Search for the cell housing the specified text and yield its (X, Y) center coordinate. 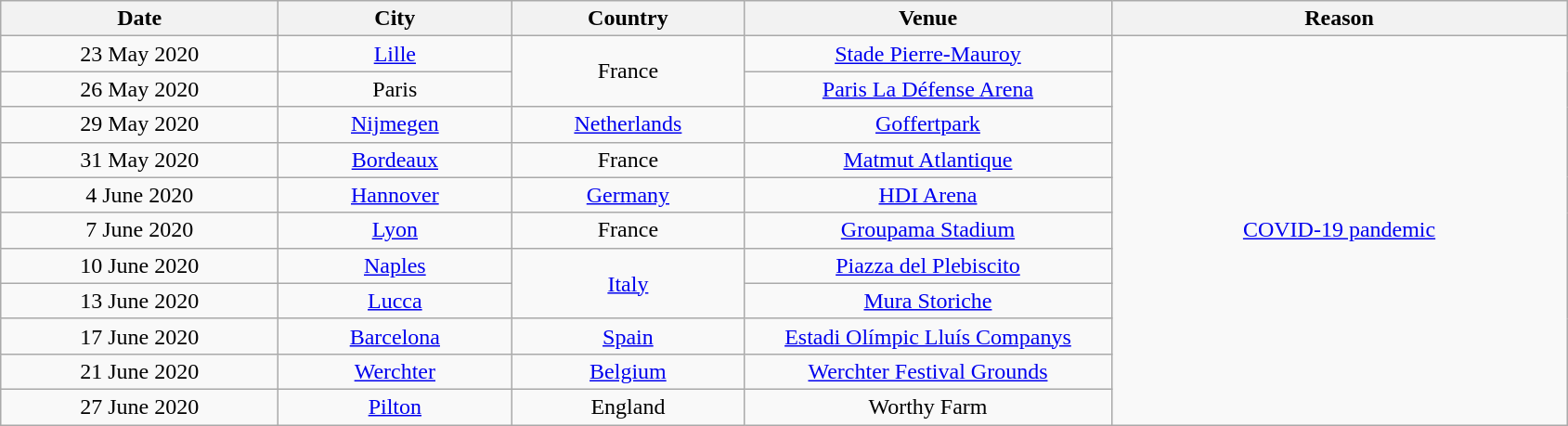
17 June 2020 (139, 336)
Belgium (628, 371)
Naples (395, 265)
31 May 2020 (139, 160)
HDI Arena (928, 195)
29 May 2020 (139, 124)
Werchter Festival Grounds (928, 371)
COVID-19 pandemic (1339, 230)
Bordeaux (395, 160)
Stade Pierre-Mauroy (928, 54)
Hannover (395, 195)
10 June 2020 (139, 265)
Mura Storiche (928, 301)
Pilton (395, 407)
Date (139, 19)
Netherlands (628, 124)
England (628, 407)
Lyon (395, 230)
Estadi Olímpic Lluís Companys (928, 336)
Piazza del Plebiscito (928, 265)
Spain (628, 336)
Lucca (395, 301)
23 May 2020 (139, 54)
Italy (628, 283)
Nijmegen (395, 124)
13 June 2020 (139, 301)
Paris (395, 89)
Goffertpark (928, 124)
Germany (628, 195)
Groupama Stadium (928, 230)
7 June 2020 (139, 230)
Venue (928, 19)
21 June 2020 (139, 371)
Reason (1339, 19)
27 June 2020 (139, 407)
Paris La Défense Arena (928, 89)
Matmut Atlantique (928, 160)
City (395, 19)
Werchter (395, 371)
Lille (395, 54)
26 May 2020 (139, 89)
Barcelona (395, 336)
Worthy Farm (928, 407)
4 June 2020 (139, 195)
Country (628, 19)
